Pinpoint the cell where the given text exists, returning its [X, Y] midpoint coordinate. 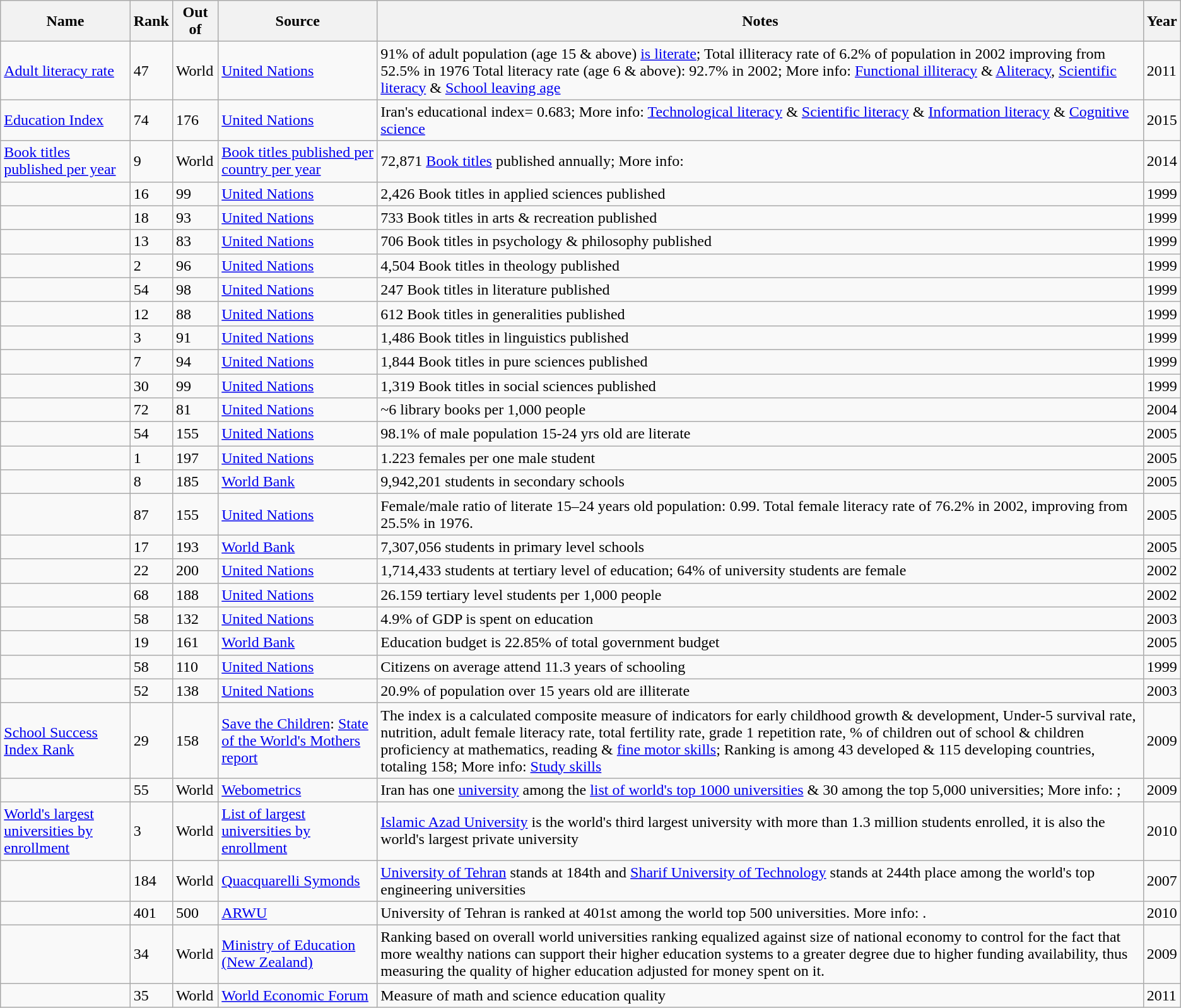
16 [151, 194]
1 [151, 458]
Save the Children: State of the World's Mothers report [298, 741]
30 [151, 385]
176 [195, 120]
Measure of math and science education quality [760, 995]
74 [151, 120]
72 [151, 410]
733 Book titles in arts & recreation published [760, 218]
Webometrics [298, 790]
Book titles published per year [66, 161]
World Economic Forum [298, 995]
ARWU [298, 913]
Notes [760, 21]
132 [195, 619]
2007 [1162, 881]
4.9% of GDP is spent on education [760, 619]
185 [195, 482]
Ministry of Education (New Zealand) [298, 954]
88 [195, 314]
98.1% of male population 15-24 yrs old are literate [760, 434]
193 [195, 547]
Adult literacy rate [66, 71]
2 [151, 266]
7 [151, 361]
706 Book titles in psychology & philosophy published [760, 242]
83 [195, 242]
247 Book titles in literature published [760, 290]
93 [195, 218]
University of Tehran is ranked at 401st among the world top 500 universities. More info: . [760, 913]
72,871 Book titles published annually; More info: [760, 161]
1,486 Book titles in linguistics published [760, 337]
World's largest universities by enrollment [66, 831]
2004 [1162, 410]
Year [1162, 21]
18 [151, 218]
Citizens on average attend 11.3 years of schooling [760, 667]
110 [195, 667]
4,504 Book titles in theology published [760, 266]
2015 [1162, 120]
Source [298, 21]
612 Book titles in generalities published [760, 314]
Female/male ratio of literate 15–24 years old population: 0.99. Total female literacy rate of 76.2% in 2002, improving from 25.5% in 1976. [760, 515]
52 [151, 691]
9,942,201 students in secondary schools [760, 482]
2014 [1162, 161]
~6 library books per 1,000 people [760, 410]
158 [195, 741]
81 [195, 410]
138 [195, 691]
9 [151, 161]
87 [151, 515]
161 [195, 643]
98 [195, 290]
13 [151, 242]
University of Tehran stands at 184th and Sharif University of Technology stands at 244th place among the world's top engineering universities [760, 881]
1,844 Book titles in pure sciences published [760, 361]
34 [151, 954]
1.223 females per one male student [760, 458]
35 [151, 995]
8 [151, 482]
197 [195, 458]
500 [195, 913]
94 [195, 361]
Quacquarelli Symonds [298, 881]
7,307,056 students in primary level schools [760, 547]
Out of [195, 21]
184 [151, 881]
96 [195, 266]
Book titles published per country per year [298, 161]
Education budget is 22.85% of total government budget [760, 643]
47 [151, 71]
22 [151, 571]
1,714,433 students at tertiary level of education; 64% of university students are female [760, 571]
1,319 Book titles in social sciences published [760, 385]
Rank [151, 21]
26.159 tertiary level students per 1,000 people [760, 595]
Name [66, 21]
2,426 Book titles in applied sciences published [760, 194]
12 [151, 314]
17 [151, 547]
188 [195, 595]
200 [195, 571]
List of largest universities by enrollment [298, 831]
29 [151, 741]
55 [151, 790]
68 [151, 595]
91 [195, 337]
19 [151, 643]
Education Index [66, 120]
20.9% of population over 15 years old are illiterate [760, 691]
Iran's educational index= 0.683; More info: Technological literacy & Scientific literacy & Information literacy & Cognitive science [760, 120]
401 [151, 913]
Iran has one university among the list of world's top 1000 universities & 30 among the top 5,000 universities; More info: ; [760, 790]
School Success Index Rank [66, 741]
